Determine the (X, Y) coordinate at the center of the cell enclosing the given text.  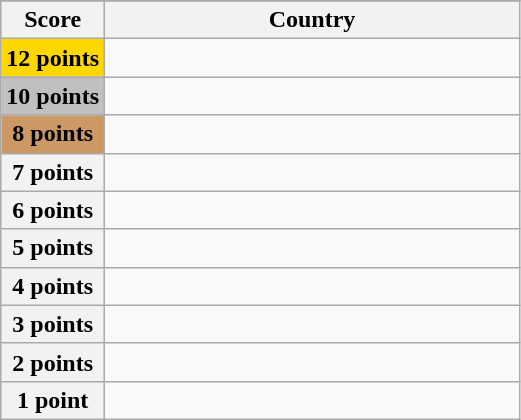
12 points (53, 58)
3 points (53, 324)
Country (312, 20)
4 points (53, 286)
1 point (53, 400)
2 points (53, 362)
7 points (53, 172)
5 points (53, 248)
10 points (53, 96)
Score (53, 20)
8 points (53, 134)
6 points (53, 210)
